Search for the cell housing the specified text and yield its [X, Y] center coordinate. 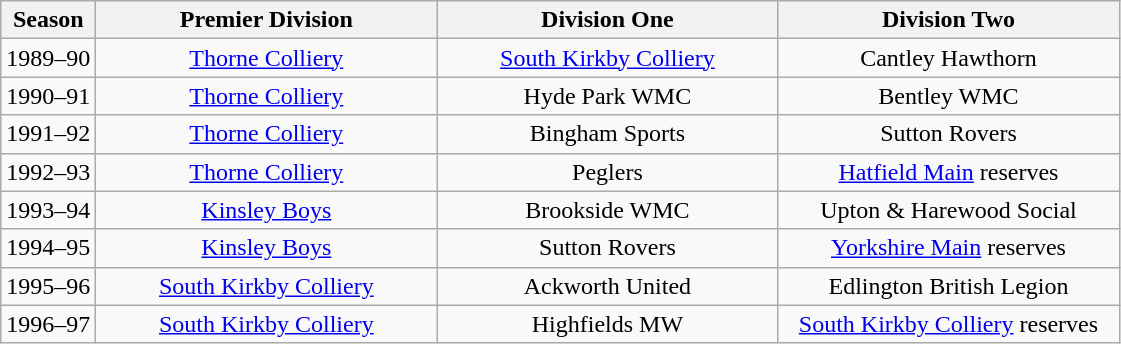
1993–94 [48, 210]
Edlington British Legion [948, 286]
Upton & Harewood Social [948, 210]
Premier Division [266, 20]
1991–92 [48, 134]
Cantley Hawthorn [948, 58]
Bingham Sports [608, 134]
Highfields MW [608, 324]
South Kirkby Colliery reserves [948, 324]
Brookside WMC [608, 210]
Ackworth United [608, 286]
Yorkshire Main reserves [948, 248]
Bentley WMC [948, 96]
Hatfield Main reserves [948, 172]
1994–95 [48, 248]
1996–97 [48, 324]
1992–93 [48, 172]
Season [48, 20]
1995–96 [48, 286]
Peglers [608, 172]
Division Two [948, 20]
1990–91 [48, 96]
1989–90 [48, 58]
Division One [608, 20]
Hyde Park WMC [608, 96]
